Locate the cell with the specified text and output its [x, y] center coordinate. 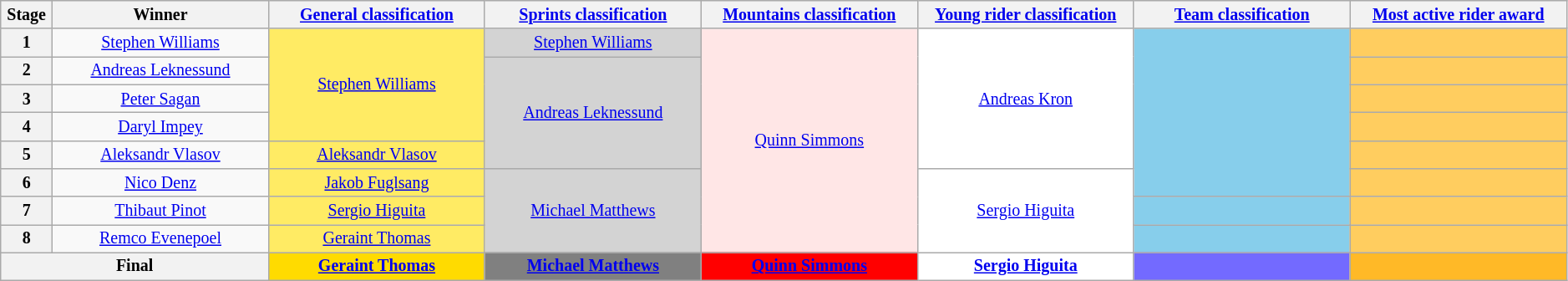
3 [27, 99]
Young rider classification [1026, 15]
Most active rider award [1459, 15]
4 [27, 127]
Thibaut Pinot [160, 211]
Team classification [1241, 15]
Sprints classification [593, 15]
5 [27, 154]
Andreas Kron [1026, 99]
Daryl Impey [160, 127]
Stage [27, 15]
Final [135, 266]
6 [27, 182]
Jakob Fuglsang [376, 182]
1 [27, 43]
Remco Evenepoel [160, 239]
Peter Sagan [160, 99]
Winner [160, 15]
7 [27, 211]
Nico Denz [160, 182]
Mountains classification [809, 15]
8 [27, 239]
General classification [376, 15]
2 [27, 70]
